For the text-containing cell, return its midpoint in [X, Y] coordinate format. 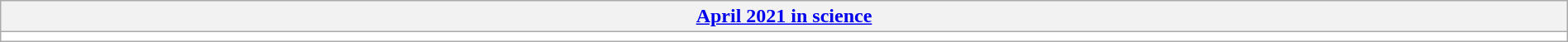
April 2021 in science [784, 16]
